From the cell containing the given text, extract its center point as [X, Y] coordinate. 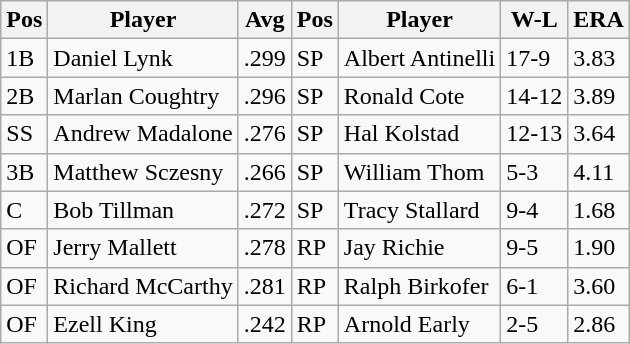
Avg [264, 20]
2.86 [599, 324]
.278 [264, 248]
.276 [264, 134]
5-3 [534, 172]
6-1 [534, 286]
Ralph Birkofer [419, 286]
.299 [264, 58]
1B [24, 58]
Jerry Mallett [143, 248]
C [24, 210]
2B [24, 96]
4.11 [599, 172]
9-5 [534, 248]
3.60 [599, 286]
1.68 [599, 210]
Bob Tillman [143, 210]
Marlan Coughtry [143, 96]
Albert Antinelli [419, 58]
3.64 [599, 134]
.242 [264, 324]
Richard McCarthy [143, 286]
.266 [264, 172]
ERA [599, 20]
Daniel Lynk [143, 58]
Hal Kolstad [419, 134]
Ronald Cote [419, 96]
.296 [264, 96]
Tracy Stallard [419, 210]
W-L [534, 20]
12-13 [534, 134]
Matthew Sczesny [143, 172]
3.89 [599, 96]
SS [24, 134]
William Thom [419, 172]
9-4 [534, 210]
Arnold Early [419, 324]
Andrew Madalone [143, 134]
17-9 [534, 58]
2-5 [534, 324]
3.83 [599, 58]
1.90 [599, 248]
.272 [264, 210]
14-12 [534, 96]
Ezell King [143, 324]
.281 [264, 286]
Jay Richie [419, 248]
3B [24, 172]
